Detect which cell encompasses the target text, then output its [x, y] center coordinate. 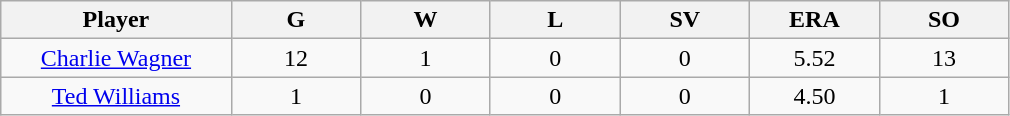
5.52 [815, 58]
13 [944, 58]
Player [116, 20]
4.50 [815, 96]
Charlie Wagner [116, 58]
Ted Williams [116, 96]
12 [296, 58]
SO [944, 20]
ERA [815, 20]
L [555, 20]
G [296, 20]
W [426, 20]
SV [685, 20]
